Identify which cell holds the provided text, then report its [X, Y] central coordinate. 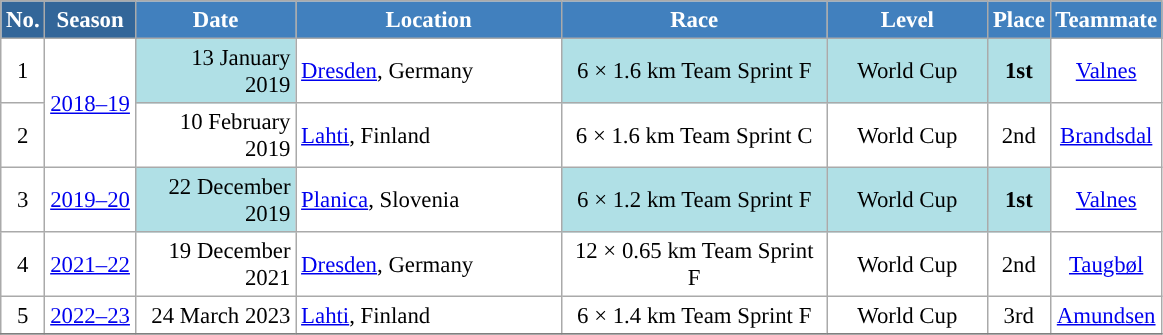
Date [216, 20]
Planica, Slovenia [429, 200]
19 December 2021 [216, 264]
13 January 2019 [216, 72]
12 × 0.65 km Team Sprint F [694, 264]
2018–19 [90, 104]
Amundsen [1106, 316]
Place [1019, 20]
10 February 2019 [216, 136]
22 December 2019 [216, 200]
24 March 2023 [216, 316]
2021–22 [90, 264]
Level [908, 20]
Location [429, 20]
6 × 1.4 km Team Sprint F [694, 316]
Brandsdal [1106, 136]
Taugbøl [1106, 264]
1 [23, 72]
6 × 1.6 km Team Sprint C [694, 136]
Teammate [1106, 20]
No. [23, 20]
Season [90, 20]
3rd [1019, 316]
2022–23 [90, 316]
4 [23, 264]
2 [23, 136]
6 × 1.2 km Team Sprint F [694, 200]
Race [694, 20]
2019–20 [90, 200]
5 [23, 316]
3 [23, 200]
6 × 1.6 km Team Sprint F [694, 72]
